Output the [X, Y] coordinate of the center of the cell containing the given text.  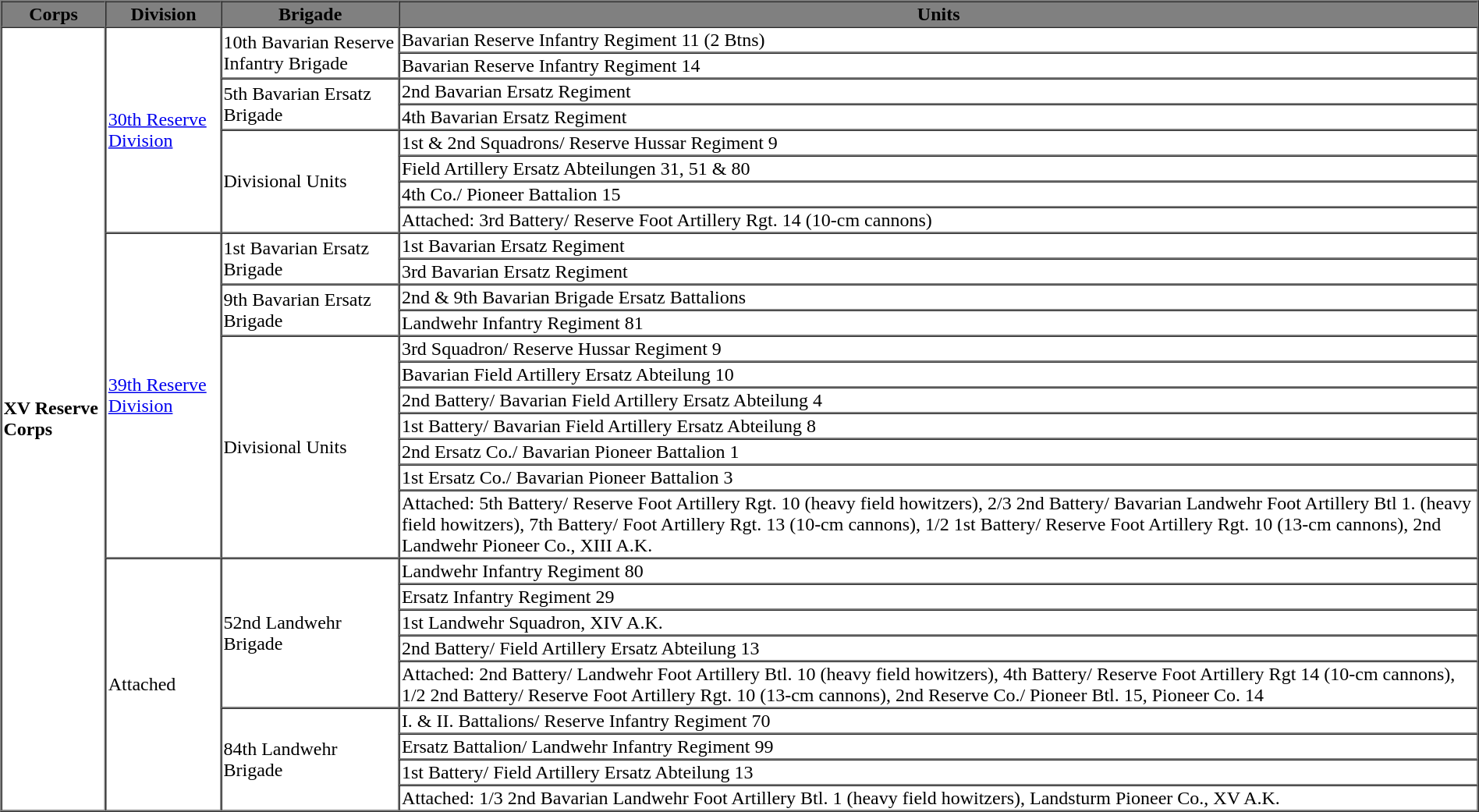
3rd Bavarian Ersatz Regiment [939, 271]
XV Reserve Corps [54, 418]
52nd Landwehr Brigade [310, 633]
3rd Squadron/ Reserve Hussar Regiment 9 [939, 348]
Attached: 3rd Battery/ Reserve Foot Artillery Rgt. 14 (10-cm cannons) [939, 220]
2nd Bavarian Ersatz Regiment [939, 90]
Field Artillery Ersatz Abteilungen 31, 51 & 80 [939, 168]
1st Ersatz Co./ Bavarian Pioneer Battalion 3 [939, 477]
9th Bavarian Ersatz Brigade [310, 310]
Division [164, 14]
5th Bavarian Ersatz Brigade [310, 104]
Landwehr Infantry Regiment 81 [939, 323]
I. & II. Battalions/ Reserve Infantry Regiment 70 [939, 721]
Ersatz Battalion/ Landwehr Infantry Regiment 99 [939, 746]
Ersatz Infantry Regiment 29 [939, 596]
1st Battery/ Bavarian Field Artillery Ersatz Abteilung 8 [939, 426]
1st Bavarian Ersatz Brigade [310, 258]
Bavarian Field Artillery Ersatz Abteilung 10 [939, 374]
Bavarian Reserve Infantry Regiment 14 [939, 66]
30th Reserve Division [164, 129]
Brigade [310, 14]
Corps [54, 14]
1st Landwehr Squadron, XIV A.K. [939, 622]
Units [939, 14]
Landwehr Infantry Regiment 80 [939, 571]
1st Battery/ Field Artillery Ersatz Abteilung 13 [939, 772]
2nd & 9th Bavarian Brigade Ersatz Battalions [939, 296]
1st Bavarian Ersatz Regiment [939, 245]
Bavarian Reserve Infantry Regiment 11 (2 Btns) [939, 39]
2nd Battery/ Bavarian Field Artillery Ersatz Abteilung 4 [939, 399]
2nd Ersatz Co./ Bavarian Pioneer Battalion 1 [939, 451]
4th Co./ Pioneer Battalion 15 [939, 193]
1st & 2nd Squadrons/ Reserve Hussar Regiment 9 [939, 142]
10th Bavarian Reserve Infantry Brigade [310, 52]
84th Landwehr Brigade [310, 760]
2nd Battery/ Field Artillery Ersatz Abteilung 13 [939, 647]
Attached [164, 685]
39th Reserve Division [164, 395]
4th Bavarian Ersatz Regiment [939, 117]
Attached: 1/3 2nd Bavarian Landwehr Foot Artillery Btl. 1 (heavy field howitzers), Landsturm Pioneer Co., XV A.K. [939, 797]
